Determine the (X, Y) coordinate at the center of the cell enclosing the given text.  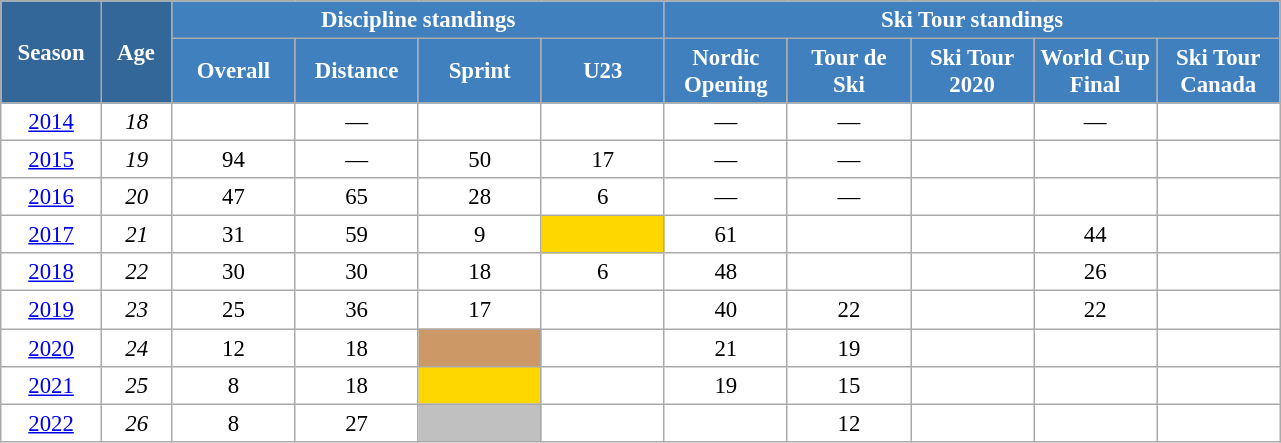
2017 (52, 235)
23 (136, 310)
Season (52, 52)
27 (356, 423)
2014 (52, 122)
48 (726, 273)
9 (480, 235)
Age (136, 52)
2020 (52, 348)
2018 (52, 273)
65 (356, 197)
94 (234, 160)
47 (234, 197)
36 (356, 310)
2022 (52, 423)
15 (848, 385)
61 (726, 235)
Ski Tour standings (972, 20)
28 (480, 197)
2021 (52, 385)
Ski Tour2020 (972, 72)
Sprint (480, 72)
Distance (356, 72)
20 (136, 197)
31 (234, 235)
Discipline standings (418, 20)
U23 (602, 72)
2016 (52, 197)
NordicOpening (726, 72)
2019 (52, 310)
World CupFinal (1096, 72)
24 (136, 348)
50 (480, 160)
Ski TourCanada (1218, 72)
44 (1096, 235)
Overall (234, 72)
40 (726, 310)
Tour deSki (848, 72)
2015 (52, 160)
59 (356, 235)
